Find where the given text appears and provide that cell's center as (x, y) coordinate. 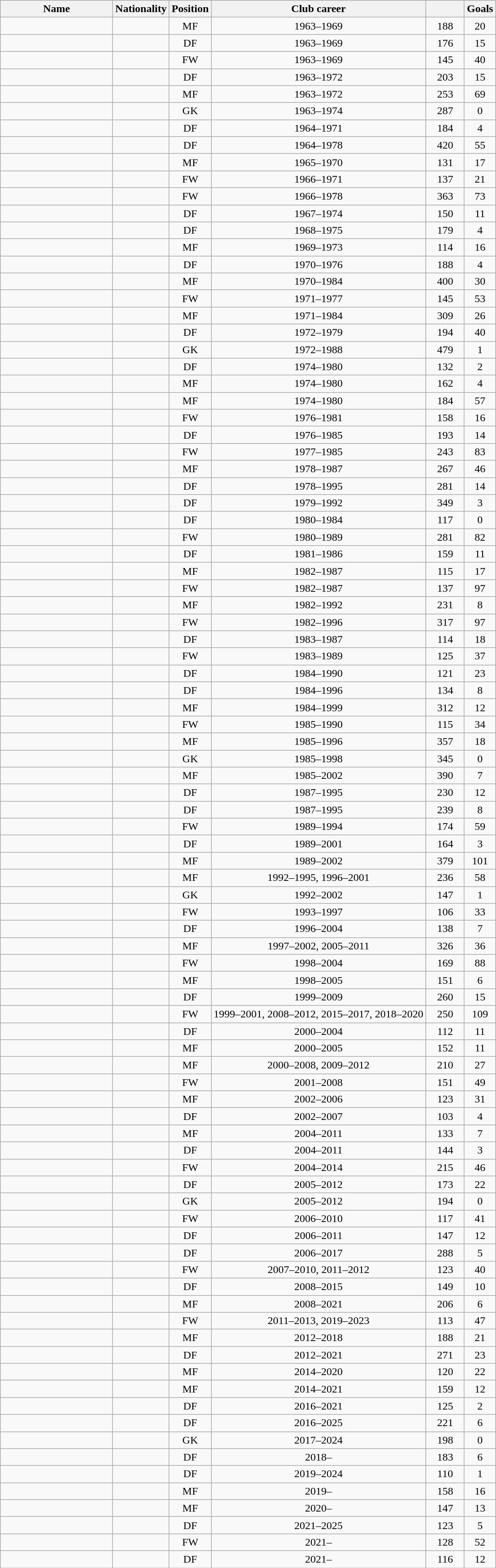
1968–1975 (318, 231)
1984–1990 (318, 673)
1983–1989 (318, 656)
173 (445, 1184)
203 (445, 77)
239 (445, 810)
2014–2021 (318, 1389)
174 (445, 827)
2021–2025 (318, 1525)
243 (445, 452)
1998–2005 (318, 980)
2000–2008, 2009–2012 (318, 1065)
236 (445, 878)
260 (445, 997)
2018– (318, 1457)
349 (445, 503)
110 (445, 1474)
390 (445, 776)
41 (480, 1218)
1977–1985 (318, 452)
1982–1992 (318, 605)
1981–1986 (318, 554)
1979–1992 (318, 503)
2016–2025 (318, 1423)
479 (445, 350)
131 (445, 162)
312 (445, 707)
10 (480, 1286)
2019–2024 (318, 1474)
2000–2005 (318, 1048)
101 (480, 861)
164 (445, 844)
133 (445, 1133)
36 (480, 946)
1989–1994 (318, 827)
231 (445, 605)
1969–1973 (318, 248)
69 (480, 94)
2012–2018 (318, 1338)
210 (445, 1065)
Position (190, 9)
1967–1974 (318, 214)
55 (480, 145)
73 (480, 196)
2002–2006 (318, 1099)
37 (480, 656)
1971–1977 (318, 299)
162 (445, 384)
34 (480, 724)
2006–2011 (318, 1235)
1978–1995 (318, 486)
52 (480, 1542)
1999–2001, 2008–2012, 2015–2017, 2018–2020 (318, 1014)
198 (445, 1440)
326 (445, 946)
2008–2021 (318, 1304)
53 (480, 299)
1970–1976 (318, 265)
317 (445, 622)
Club career (318, 9)
253 (445, 94)
193 (445, 435)
1982–1996 (318, 622)
179 (445, 231)
144 (445, 1150)
287 (445, 111)
113 (445, 1321)
221 (445, 1423)
Goals (480, 9)
49 (480, 1082)
1998–2004 (318, 963)
345 (445, 759)
2017–2024 (318, 1440)
31 (480, 1099)
2020– (318, 1508)
1999–2009 (318, 997)
120 (445, 1372)
2000–2004 (318, 1031)
82 (480, 537)
215 (445, 1167)
176 (445, 43)
Nationality (141, 9)
2002–2007 (318, 1116)
121 (445, 673)
379 (445, 861)
1978–1987 (318, 469)
20 (480, 26)
183 (445, 1457)
138 (445, 929)
26 (480, 316)
1993–1997 (318, 912)
1966–1978 (318, 196)
1976–1981 (318, 418)
112 (445, 1031)
1971–1984 (318, 316)
1985–1996 (318, 741)
150 (445, 214)
33 (480, 912)
30 (480, 282)
59 (480, 827)
250 (445, 1014)
57 (480, 401)
169 (445, 963)
1970–1984 (318, 282)
132 (445, 367)
152 (445, 1048)
1972–1988 (318, 350)
2006–2010 (318, 1218)
1984–1999 (318, 707)
1985–2002 (318, 776)
2019– (318, 1491)
2006–2017 (318, 1252)
1985–1998 (318, 759)
134 (445, 690)
1972–1979 (318, 333)
1989–2001 (318, 844)
1984–1996 (318, 690)
1992–1995, 1996–2001 (318, 878)
106 (445, 912)
1964–1978 (318, 145)
13 (480, 1508)
1985–1990 (318, 724)
2004–2014 (318, 1167)
1980–1984 (318, 520)
1966–1971 (318, 179)
103 (445, 1116)
1997–2002, 2005–2011 (318, 946)
116 (445, 1559)
109 (480, 1014)
47 (480, 1321)
1964–1971 (318, 128)
1965–1970 (318, 162)
2007–2010, 2011–2012 (318, 1269)
2011–2013, 2019–2023 (318, 1321)
206 (445, 1304)
400 (445, 282)
1992–2002 (318, 895)
1983–1987 (318, 639)
Name (56, 9)
1976–1985 (318, 435)
271 (445, 1355)
2001–2008 (318, 1082)
288 (445, 1252)
2014–2020 (318, 1372)
2008–2015 (318, 1286)
2012–2021 (318, 1355)
27 (480, 1065)
1980–1989 (318, 537)
2016–2021 (318, 1406)
267 (445, 469)
149 (445, 1286)
1996–2004 (318, 929)
58 (480, 878)
309 (445, 316)
128 (445, 1542)
420 (445, 145)
357 (445, 741)
1989–2002 (318, 861)
83 (480, 452)
230 (445, 793)
1963–1974 (318, 111)
363 (445, 196)
88 (480, 963)
